Find where the given text appears and provide that cell's center as (x, y) coordinate. 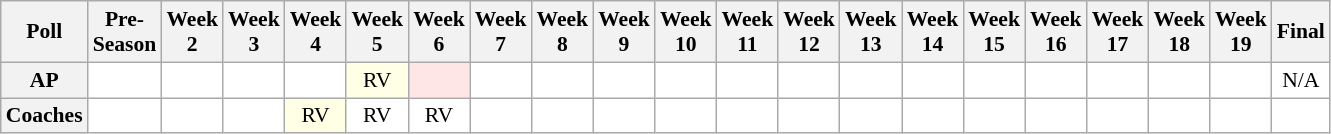
Week14 (933, 32)
Week18 (1179, 32)
AP (44, 80)
Week17 (1118, 32)
Week12 (809, 32)
N/A (1301, 80)
Week13 (871, 32)
Week3 (254, 32)
Week10 (686, 32)
Week19 (1241, 32)
Week9 (624, 32)
Week8 (562, 32)
Week4 (316, 32)
Week15 (994, 32)
Week16 (1056, 32)
Week7 (501, 32)
Week6 (439, 32)
Week11 (748, 32)
Week5 (377, 32)
Poll (44, 32)
Coaches (44, 116)
Pre-Season (125, 32)
Week2 (192, 32)
Final (1301, 32)
